Return the [X, Y] coordinate for the center point of the cell that contains the specified text.  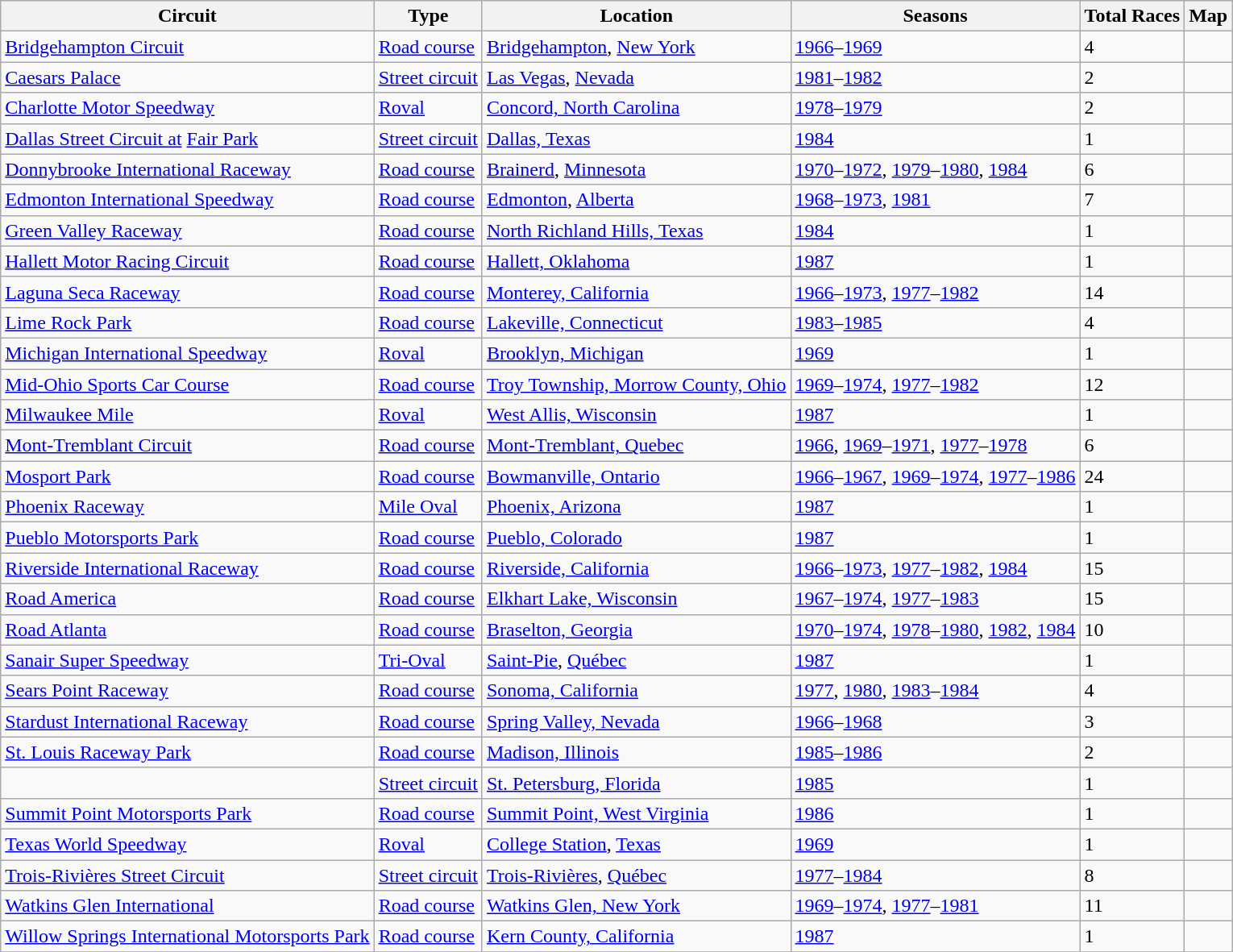
Charlotte Motor Speedway [187, 108]
7 [1132, 200]
Hallett Motor Racing Circuit [187, 261]
Mosport Park [187, 476]
12 [1132, 385]
Bridgehampton Circuit [187, 47]
1977–1984 [935, 875]
Riverside International Raceway [187, 568]
Donnybrooke International Raceway [187, 169]
Trois-Rivières, Québec [637, 875]
1969–1974, 1977–1981 [935, 906]
1985–1986 [935, 752]
1970–1974, 1978–1980, 1982, 1984 [935, 630]
1966–1969 [935, 47]
Mont-Tremblant, Quebec [637, 446]
Type [428, 16]
St. Petersburg, Florida [637, 783]
Watkins Glen, New York [637, 906]
Mont-Tremblant Circuit [187, 446]
Texas World Speedway [187, 844]
1967–1974, 1977–1983 [935, 599]
Green Valley Raceway [187, 231]
Madison, Illinois [637, 752]
Dallas, Texas [637, 139]
Location [637, 16]
North Richland Hills, Texas [637, 231]
1978–1979 [935, 108]
Spring Valley, Nevada [637, 721]
Brainerd, Minnesota [637, 169]
Monterey, California [637, 292]
11 [1132, 906]
1985 [935, 783]
Braselton, Georgia [637, 630]
Map [1209, 16]
Edmonton, Alberta [637, 200]
Pueblo Motorsports Park [187, 538]
Michigan International Speedway [187, 353]
Brooklyn, Michigan [637, 353]
Sonoma, California [637, 691]
Summit Point, West Virginia [637, 813]
Phoenix, Arizona [637, 507]
8 [1132, 875]
Bridgehampton, New York [637, 47]
3 [1132, 721]
Hallett, Oklahoma [637, 261]
Sears Point Raceway [187, 691]
Lime Rock Park [187, 322]
Total Races [1132, 16]
Stardust International Raceway [187, 721]
Mid-Ohio Sports Car Course [187, 385]
Edmonton International Speedway [187, 200]
Tri-Oval [428, 660]
Caesars Palace [187, 77]
Summit Point Motorsports Park [187, 813]
Phoenix Raceway [187, 507]
Sanair Super Speedway [187, 660]
Seasons [935, 16]
1977, 1980, 1983–1984 [935, 691]
Laguna Seca Raceway [187, 292]
Pueblo, Colorado [637, 538]
24 [1132, 476]
1983–1985 [935, 322]
1969–1974, 1977–1982 [935, 385]
Watkins Glen International [187, 906]
1986 [935, 813]
1966–1968 [935, 721]
College Station, Texas [637, 844]
West Allis, Wisconsin [637, 415]
Troy Township, Morrow County, Ohio [637, 385]
Saint-Pie, Québec [637, 660]
St. Louis Raceway Park [187, 752]
1966–1967, 1969–1974, 1977–1986 [935, 476]
1970–1972, 1979–1980, 1984 [935, 169]
Las Vegas, Nevada [637, 77]
Elkhart Lake, Wisconsin [637, 599]
Lakeville, Connecticut [637, 322]
Bowmanville, Ontario [637, 476]
Mile Oval [428, 507]
10 [1132, 630]
1981–1982 [935, 77]
Milwaukee Mile [187, 415]
Concord, North Carolina [637, 108]
Riverside, California [637, 568]
Dallas Street Circuit at Fair Park [187, 139]
1966–1973, 1977–1982 [935, 292]
1968–1973, 1981 [935, 200]
1966, 1969–1971, 1977–1978 [935, 446]
14 [1132, 292]
Willow Springs International Motorsports Park [187, 937]
Road America [187, 599]
Kern County, California [637, 937]
1966–1973, 1977–1982, 1984 [935, 568]
Trois-Rivières Street Circuit [187, 875]
Road Atlanta [187, 630]
Circuit [187, 16]
